Detect which cell encompasses the target text, then output its (X, Y) center coordinate. 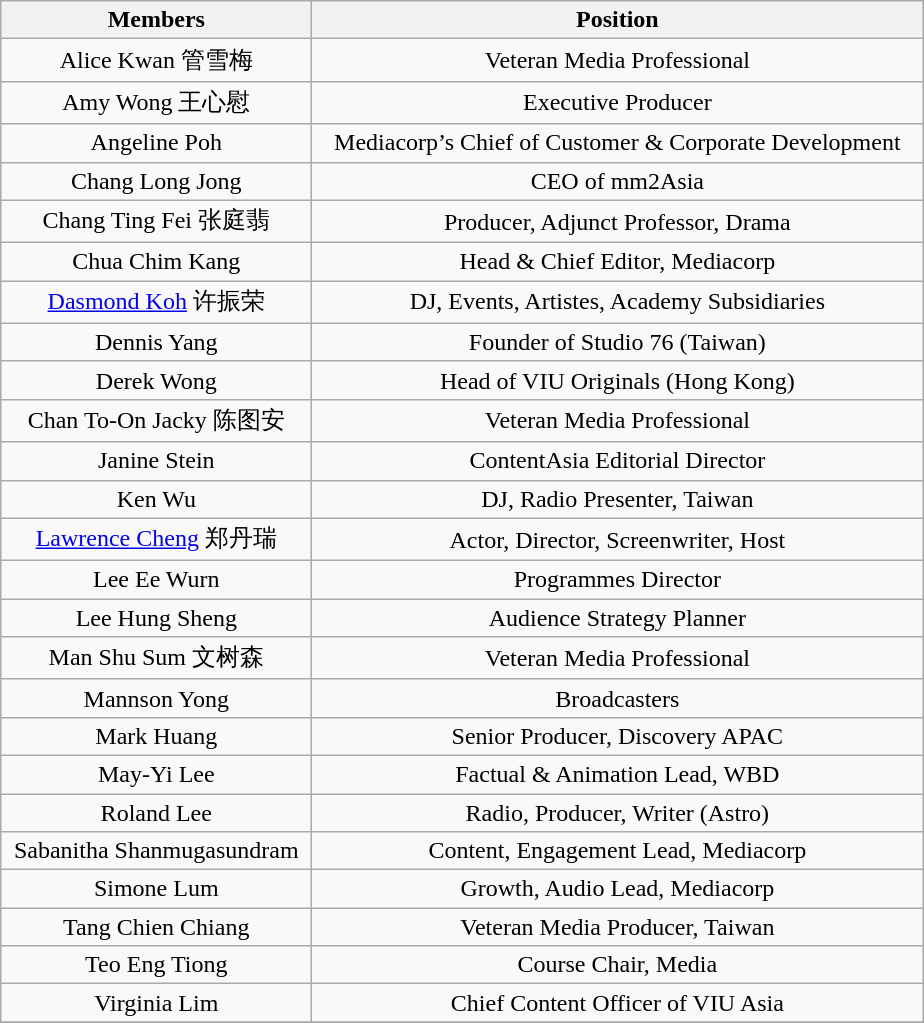
Dasmond Koh 许振荣 (156, 302)
Head of VIU Originals (Hong Kong) (618, 380)
Man Shu Sum 文树森 (156, 658)
Radio, Producer, Writer (Astro) (618, 813)
Senior Producer, Discovery APAC (618, 736)
Mediacorp’s Chief of Customer & Corporate Development (618, 143)
Roland Lee (156, 813)
Alice Kwan 管雪梅 (156, 60)
Growth, Audio Lead, Mediacorp (618, 889)
Audience Strategy Planner (618, 618)
Content, Engagement Lead, Mediacorp (618, 851)
DJ, Radio Presenter, Taiwan (618, 499)
CEO of mm2Asia (618, 181)
Position (618, 20)
Lawrence Cheng 郑丹瑞 (156, 540)
Teo Eng Tiong (156, 965)
Lee Ee Wurn (156, 580)
Executive Producer (618, 102)
Janine Stein (156, 461)
Tang Chien Chiang (156, 927)
Mark Huang (156, 736)
Chan To-On Jacky 陈图安 (156, 420)
ContentAsia Editorial Director (618, 461)
Simone Lum (156, 889)
Dennis Yang (156, 342)
Factual & Animation Lead, WBD (618, 774)
Chief Content Officer of VIU Asia (618, 1003)
Chua Chim Kang (156, 262)
Veteran Media Producer, Taiwan (618, 927)
Sabanitha Shanmugasundram (156, 851)
Head & Chief Editor, Mediacorp (618, 262)
Producer, Adjunct Professor, Drama (618, 222)
Angeline Poh (156, 143)
Amy Wong 王心慰 (156, 102)
May-Yi Lee (156, 774)
Ken Wu (156, 499)
Virginia Lim (156, 1003)
Chang Ting Fei 张庭翡 (156, 222)
DJ, Events, Artistes, Academy Subsidiaries (618, 302)
Broadcasters (618, 698)
Derek Wong (156, 380)
Mannson Yong (156, 698)
Members (156, 20)
Actor, Director, Screenwriter, Host (618, 540)
Programmes Director (618, 580)
Founder of Studio 76 (Taiwan) (618, 342)
Chang Long Jong (156, 181)
Lee Hung Sheng (156, 618)
Course Chair, Media (618, 965)
